Locate the cell with the specified text and output its [x, y] center coordinate. 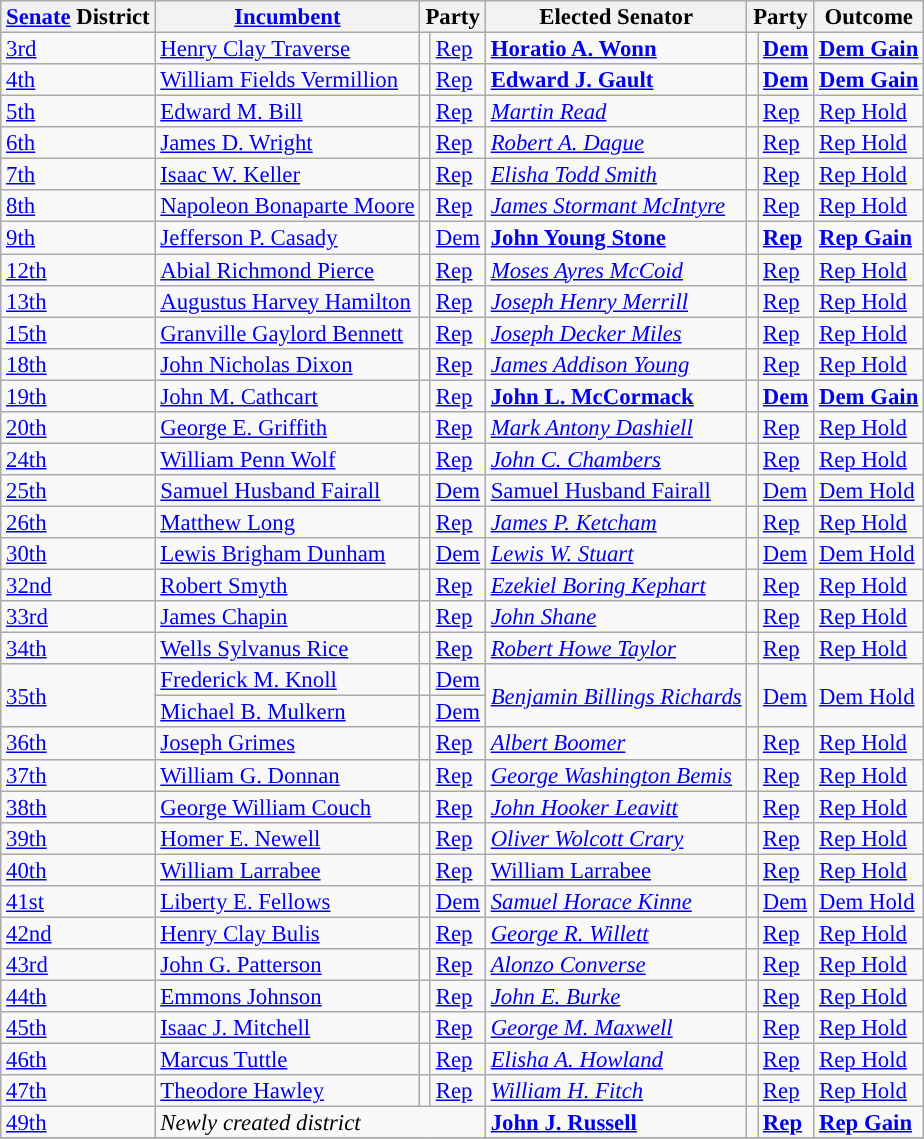
Emmons Johnson [288, 996]
John J. Russell [616, 1123]
John Young Stone [616, 238]
John C. Chambers [616, 459]
44th [78, 996]
Robert Smyth [288, 586]
Granville Gaylord Bennett [288, 333]
Moses Ayres McCoid [616, 270]
35th [78, 696]
Henry Clay Bulis [288, 933]
Abial Richmond Pierce [288, 270]
John Shane [616, 617]
George William Couch [288, 807]
Joseph Grimes [288, 744]
George M. Maxwell [616, 1028]
4th [78, 80]
George Washington Bemis [616, 775]
5th [78, 112]
Elisha Todd Smith [616, 175]
James Chapin [288, 617]
33rd [78, 617]
37th [78, 775]
46th [78, 1060]
Horatio A. Wonn [616, 49]
30th [78, 554]
Isaac J. Mitchell [288, 1028]
9th [78, 238]
William G. Donnan [288, 775]
32nd [78, 586]
Matthew Long [288, 522]
Henry Clay Traverse [288, 49]
Alonzo Converse [616, 965]
13th [78, 301]
William H. Fitch [616, 1091]
Liberty E. Fellows [288, 902]
Joseph Decker Miles [616, 333]
George R. Willett [616, 933]
26th [78, 522]
George E. Griffith [288, 428]
Elected Senator [616, 17]
45th [78, 1028]
Joseph Henry Merrill [616, 301]
34th [78, 649]
Newly created district [320, 1123]
43rd [78, 965]
Marcus Tuttle [288, 1060]
39th [78, 838]
Oliver Wolcott Crary [616, 838]
Martin Read [616, 112]
Incumbent [288, 17]
47th [78, 1091]
Senate District [78, 17]
41st [78, 902]
Wells Sylvanus Rice [288, 649]
James Addison Young [616, 364]
Frederick M. Knoll [288, 680]
Outcome [869, 17]
Albert Boomer [616, 744]
25th [78, 491]
Napoleon Bonaparte Moore [288, 206]
Samuel Horace Kinne [616, 902]
15th [78, 333]
John Hooker Leavitt [616, 807]
James D. Wright [288, 143]
Elisha A. Howland [616, 1060]
38th [78, 807]
8th [78, 206]
20th [78, 428]
Jefferson P. Casady [288, 238]
Robert Howe Taylor [616, 649]
Lewis W. Stuart [616, 554]
Edward J. Gault [616, 80]
36th [78, 744]
19th [78, 396]
Lewis Brigham Dunham [288, 554]
James Stormant McIntyre [616, 206]
7th [78, 175]
24th [78, 459]
3rd [78, 49]
Isaac W. Keller [288, 175]
Edward M. Bill [288, 112]
John L. McCormack [616, 396]
Homer E. Newell [288, 838]
Mark Antony Dashiell [616, 428]
49th [78, 1123]
40th [78, 870]
William Fields Vermillion [288, 80]
Benjamin Billings Richards [616, 696]
Michael B. Mulkern [288, 712]
Robert A. Dague [616, 143]
Ezekiel Boring Kephart [616, 586]
12th [78, 270]
John Nicholas Dixon [288, 364]
Augustus Harvey Hamilton [288, 301]
John M. Cathcart [288, 396]
James P. Ketcham [616, 522]
42nd [78, 933]
John G. Patterson [288, 965]
William Penn Wolf [288, 459]
Theodore Hawley [288, 1091]
John E. Burke [616, 996]
6th [78, 143]
18th [78, 364]
